Search for the cell housing the specified text and yield its (x, y) center coordinate. 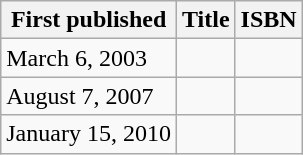
August 7, 2007 (89, 96)
First published (89, 20)
January 15, 2010 (89, 134)
Title (206, 20)
March 6, 2003 (89, 58)
ISBN (268, 20)
